Output the (X, Y) coordinate of the center of the cell containing the given text.  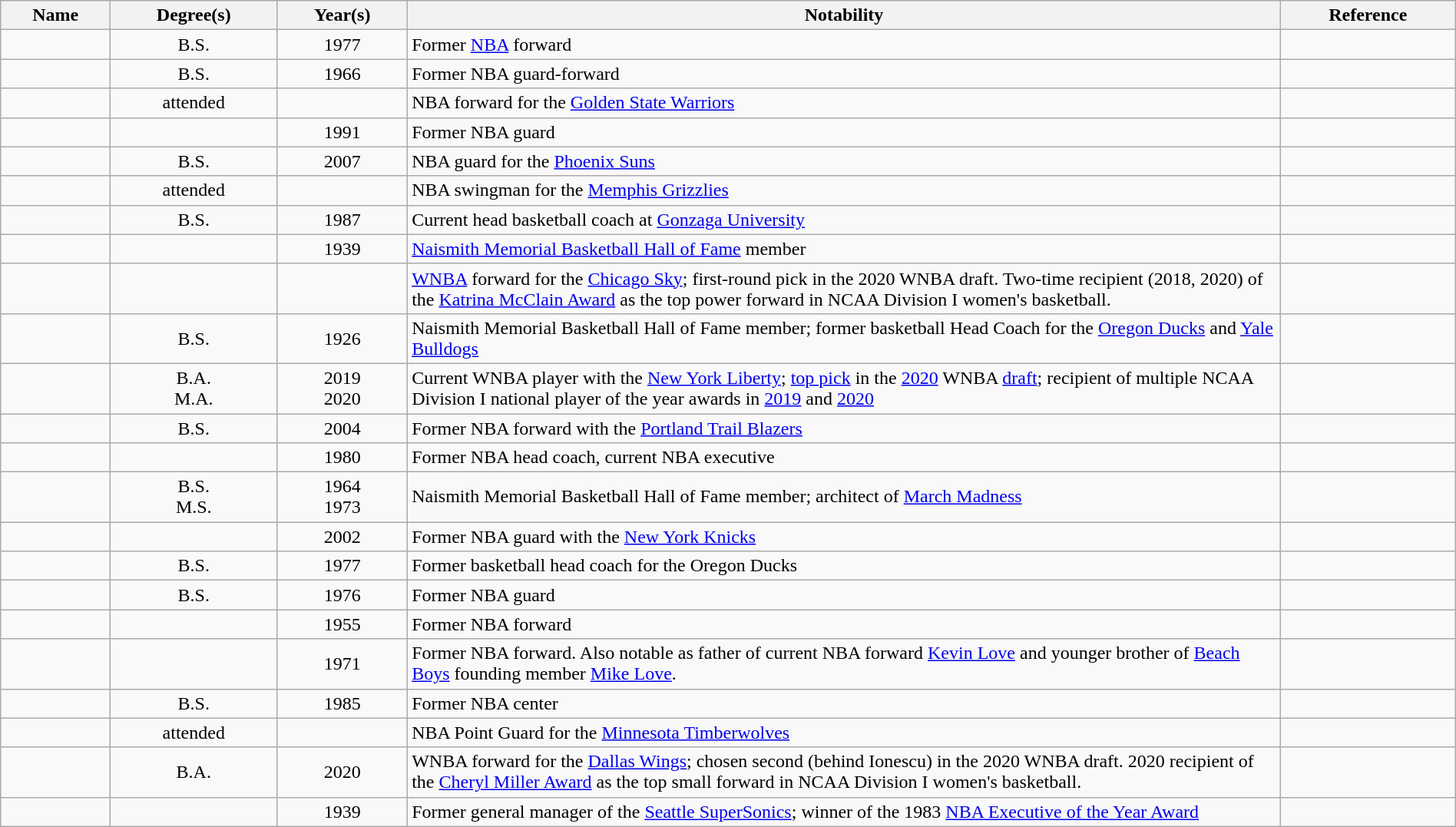
1926 (342, 338)
Former NBA forward. Also notable as father of current NBA forward Kevin Love and younger brother of Beach Boys founding member Mike Love. (845, 663)
1991 (342, 132)
Current head basketball coach at Gonzaga University (845, 220)
1985 (342, 703)
Reference (1368, 15)
Degree(s) (194, 15)
Former general manager of the Seattle SuperSonics; winner of the 1983 NBA Executive of the Year Award (845, 812)
1955 (342, 624)
Naismith Memorial Basketball Hall of Fame member; architect of March Madness (845, 498)
19641973 (342, 498)
Notability (845, 15)
Name (55, 15)
1966 (342, 74)
B.A. (194, 772)
Former NBA guard with the New York Knicks (845, 537)
Former NBA center (845, 703)
Naismith Memorial Basketball Hall of Fame member; former basketball Head Coach for the Oregon Ducks and Yale Bulldogs (845, 338)
Year(s) (342, 15)
20192020 (342, 389)
2002 (342, 537)
B.A.M.A. (194, 389)
Former basketball head coach for the Oregon Ducks (845, 566)
B.S.M.S. (194, 498)
2004 (342, 428)
NBA Point Guard for the Minnesota Timberwolves (845, 733)
1976 (342, 595)
Former NBA forward with the Portland Trail Blazers (845, 428)
2007 (342, 161)
Former NBA head coach, current NBA executive (845, 458)
1971 (342, 663)
NBA swingman for the Memphis Grizzlies (845, 190)
NBA forward for the Golden State Warriors (845, 103)
Naismith Memorial Basketball Hall of Fame member (845, 249)
1980 (342, 458)
NBA guard for the Phoenix Suns (845, 161)
Former NBA guard-forward (845, 74)
1987 (342, 220)
2020 (342, 772)
